Extract the (X, Y) coordinate from the center of the cell holding the provided text.  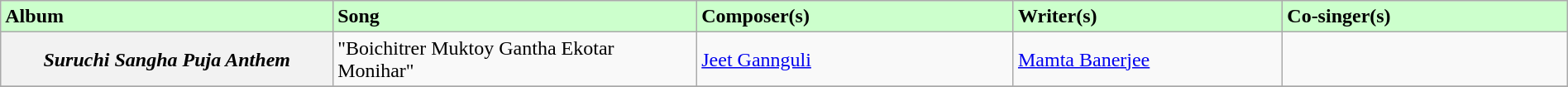
Co-singer(s) (1425, 17)
Jeet Gannguli (855, 60)
Composer(s) (855, 17)
Album (167, 17)
Suruchi Sangha Puja Anthem (167, 60)
Mamta Banerjee (1148, 60)
Writer(s) (1148, 17)
"Boichitrer Muktoy Gantha Ekotar Monihar" (515, 60)
Song (515, 17)
